Output the (X, Y) coordinate of the center of the cell containing the given text.  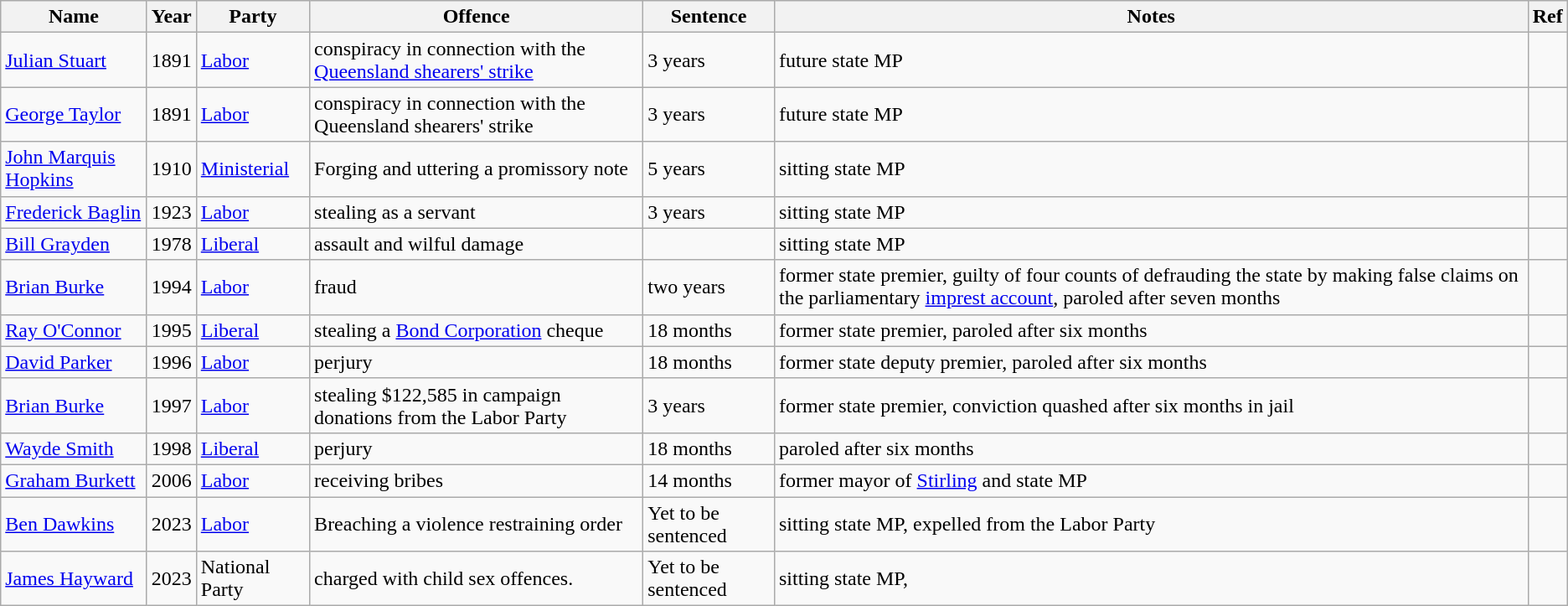
former state premier, conviction quashed after six months in jail (1151, 406)
stealing $122,585 in campaign donations from the Labor Party (477, 406)
receiving bribes (477, 480)
Julian Stuart (74, 60)
National Party (253, 578)
1910 (171, 169)
George Taylor (74, 114)
Ref (1548, 17)
David Parker (74, 362)
Breaching a violence restraining order (477, 523)
Bill Grayden (74, 244)
assault and wilful damage (477, 244)
stealing as a servant (477, 212)
Year (171, 17)
5 years (709, 169)
former state premier, paroled after six months (1151, 330)
1996 (171, 362)
stealing a Bond Corporation cheque (477, 330)
sitting state MP, expelled from the Labor Party (1151, 523)
John Marquis Hopkins (74, 169)
former mayor of Stirling and state MP (1151, 480)
charged with child sex offences. (477, 578)
1997 (171, 406)
Wayde Smith (74, 448)
Notes (1151, 17)
1995 (171, 330)
Offence (477, 17)
former state deputy premier, paroled after six months (1151, 362)
Frederick Baglin (74, 212)
2006 (171, 480)
1998 (171, 448)
Sentence (709, 17)
Ben Dawkins (74, 523)
1978 (171, 244)
Party (253, 17)
James Hayward (74, 578)
1923 (171, 212)
Graham Burkett (74, 480)
1994 (171, 287)
fraud (477, 287)
14 months (709, 480)
Ministerial (253, 169)
Forging and uttering a promissory note (477, 169)
paroled after six months (1151, 448)
two years (709, 287)
Name (74, 17)
sitting state MP, (1151, 578)
Ray O'Connor (74, 330)
